For the text-containing cell, return its midpoint in (x, y) coordinate format. 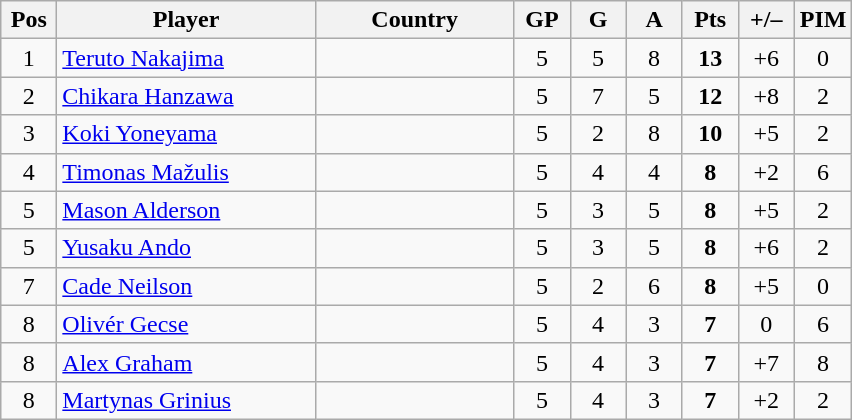
Martynas Grinius (186, 400)
Mason Alderson (186, 210)
A (654, 20)
Chikara Hanzawa (186, 96)
1 (29, 58)
+7 (766, 362)
Yusaku Ando (186, 248)
+8 (766, 96)
Teruto Nakajima (186, 58)
Timonas Mažulis (186, 172)
Olivér Gecse (186, 324)
Pts (710, 20)
Pos (29, 20)
Country (414, 20)
Player (186, 20)
PIM (823, 20)
10 (710, 134)
Koki Yoneyama (186, 134)
12 (710, 96)
+/– (766, 20)
G (598, 20)
Alex Graham (186, 362)
Cade Neilson (186, 286)
13 (710, 58)
GP (542, 20)
